Capture the cell that displays the provided text and extract its (x, y) central coordinate. 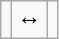
↔ (30, 20)
